Provide the [X, Y] coordinate of the cell's center where the given text is located.  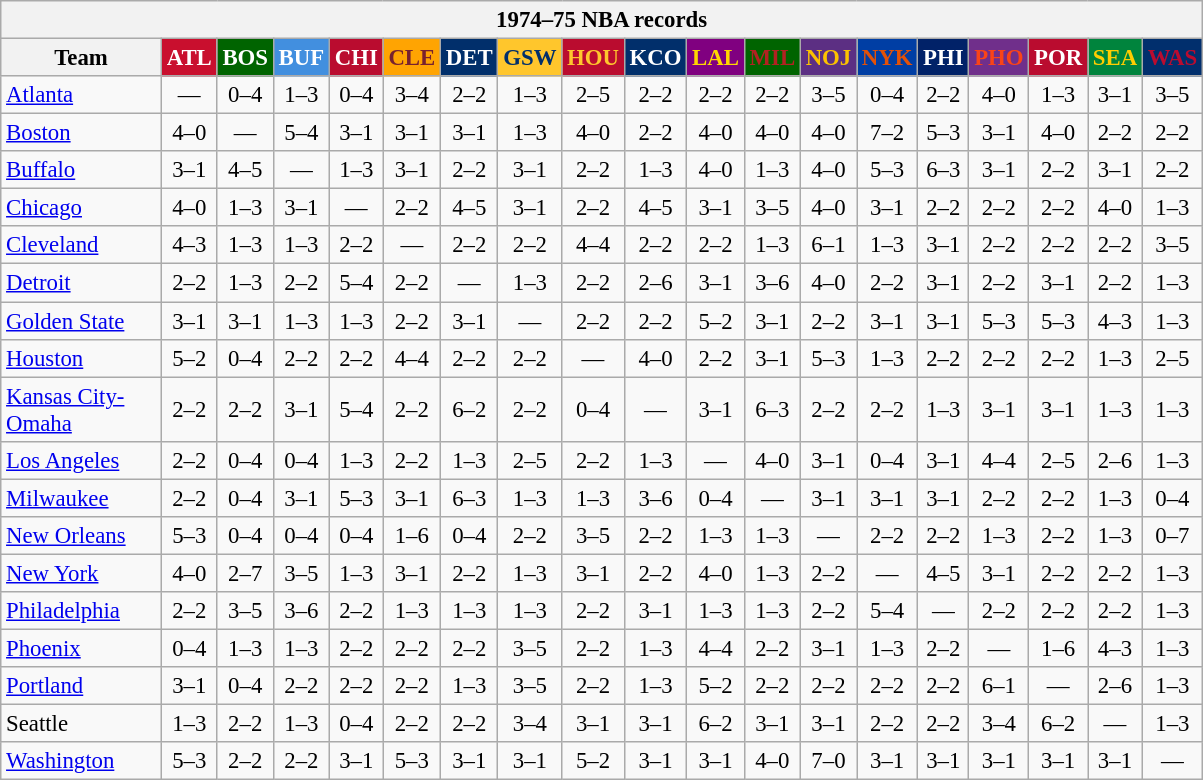
SEA [1116, 58]
Detroit [82, 283]
Kansas City-Omaha [82, 410]
NOJ [828, 58]
PHO [999, 58]
BOS [245, 58]
BUF [301, 58]
CHI [356, 58]
HOU [594, 58]
Portland [82, 686]
KCO [656, 58]
Phoenix [82, 648]
CLE [412, 58]
New York [82, 573]
Buffalo [82, 170]
NYK [888, 58]
Cleveland [82, 245]
Boston [82, 133]
Milwaukee [82, 498]
LAL [716, 58]
Houston [82, 358]
Seattle [82, 724]
0–7 [1172, 536]
DET [470, 58]
GSW [530, 58]
7–0 [828, 761]
Golden State [82, 321]
Philadelphia [82, 611]
Chicago [82, 208]
Team [82, 58]
MIL [772, 58]
Atlanta [82, 95]
PHI [944, 58]
Los Angeles [82, 460]
1974–75 NBA records [602, 20]
2–7 [245, 573]
Washington [82, 761]
7–2 [888, 133]
New Orleans [82, 536]
POR [1058, 58]
WAS [1172, 58]
ATL [189, 58]
